Capture the cell that displays the provided text and extract its [x, y] central coordinate. 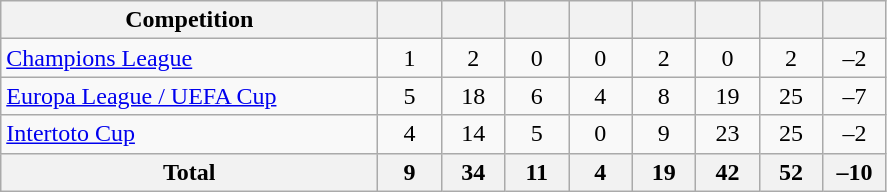
Champions League [190, 58]
–7 [855, 96]
1 [410, 58]
11 [537, 172]
18 [473, 96]
Competition [190, 20]
8 [664, 96]
–10 [855, 172]
Total [190, 172]
6 [537, 96]
42 [728, 172]
34 [473, 172]
14 [473, 134]
Europa League / UEFA Cup [190, 96]
23 [728, 134]
52 [791, 172]
Intertoto Cup [190, 134]
